Output the [X, Y] coordinate of the center of the cell containing the given text.  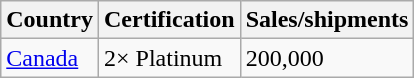
200,000 [327, 58]
2× Platinum [169, 58]
Sales/shipments [327, 20]
Canada [50, 58]
Country [50, 20]
Certification [169, 20]
